Provide the [x, y] coordinate of the cell's center where the given text is located.  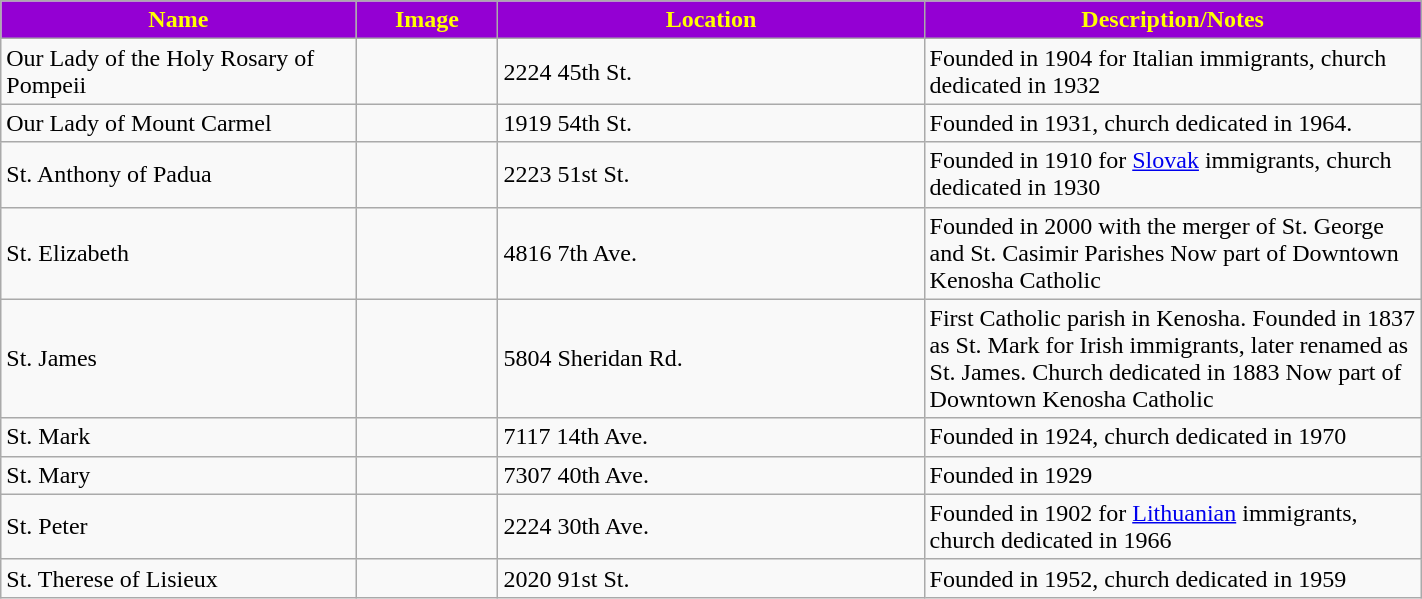
Founded in 1952, church dedicated in 1959 [1172, 578]
Founded in 1931, church dedicated in 1964. [1172, 123]
Description/Notes [1172, 20]
2020 91st St. [711, 578]
2223 51st St. [711, 174]
1919 54th St. [711, 123]
Founded in 1924, church dedicated in 1970 [1172, 437]
Name [178, 20]
St. Elizabeth [178, 253]
St. Mary [178, 475]
St. Mark [178, 437]
Our Lady of the Holy Rosary of Pompeii [178, 72]
7307 40th Ave. [711, 475]
7117 14th Ave. [711, 437]
2224 30th Ave. [711, 526]
4816 7th Ave. [711, 253]
St. Therese of Lisieux [178, 578]
St. Peter [178, 526]
Founded in 1904 for Italian immigrants, church dedicated in 1932 [1172, 72]
Image [427, 20]
Founded in 2000 with the merger of St. George and St. Casimir Parishes Now part of Downtown Kenosha Catholic [1172, 253]
Founded in 1902 for Lithuanian immigrants, church dedicated in 1966 [1172, 526]
St. James [178, 358]
Founded in 1929 [1172, 475]
5804 Sheridan Rd. [711, 358]
Location [711, 20]
2224 45th St. [711, 72]
Our Lady of Mount Carmel [178, 123]
St. Anthony of Padua [178, 174]
Founded in 1910 for Slovak immigrants, church dedicated in 1930 [1172, 174]
